Pinpoint the cell where the given text exists, returning its [X, Y] midpoint coordinate. 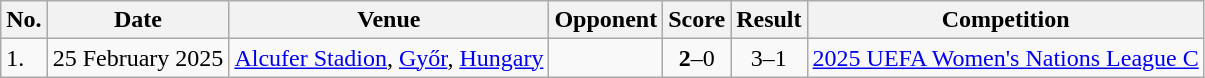
Result [769, 20]
Date [138, 20]
No. [24, 20]
25 February 2025 [138, 58]
1. [24, 58]
Competition [1006, 20]
2–0 [697, 58]
Venue [389, 20]
Opponent [606, 20]
Alcufer Stadion, Győr, Hungary [389, 58]
2025 UEFA Women's Nations League C [1006, 58]
3–1 [769, 58]
Score [697, 20]
